Return the [x, y] coordinate for the center point of the cell that contains the specified text.  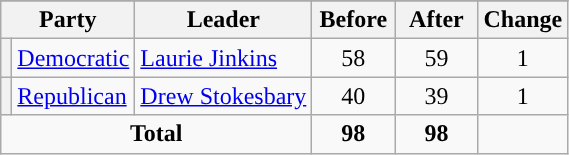
58 [354, 58]
Laurie Jinkins [224, 58]
Drew Stokesbary [224, 96]
Change [523, 20]
59 [436, 58]
Before [354, 20]
Democratic [74, 58]
40 [354, 96]
Party [68, 20]
Leader [224, 20]
Republican [74, 96]
After [436, 20]
Total [156, 134]
39 [436, 96]
